Find where the given text appears and provide that cell's center as [X, Y] coordinate. 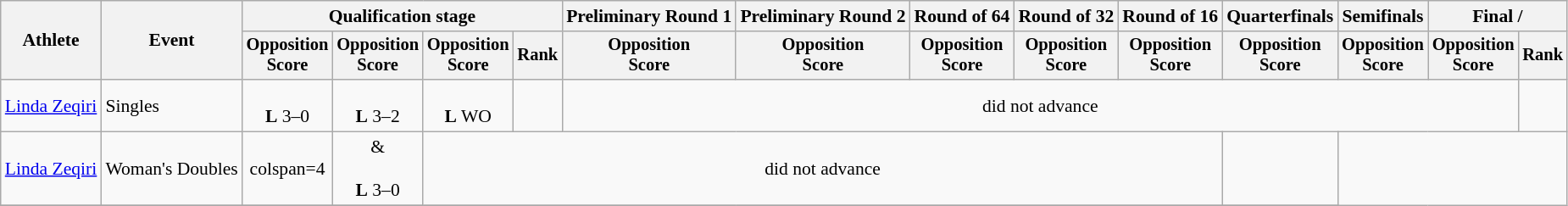
L 3–0 [288, 105]
Preliminary Round 1 [649, 16]
L 3–2 [378, 105]
Quarterfinals [1280, 16]
Round of 16 [1170, 16]
Round of 32 [1066, 16]
Preliminary Round 2 [822, 16]
Semifinals [1383, 16]
L WO [468, 105]
Woman's Doubles [171, 170]
Athlete [51, 41]
colspan=4 [288, 170]
Final / [1498, 16]
Event [171, 41]
Round of 64 [963, 16]
& L 3–0 [378, 170]
Qualification stage [402, 16]
Singles [171, 105]
